Return the [x, y] coordinate for the center point of the cell that contains the specified text.  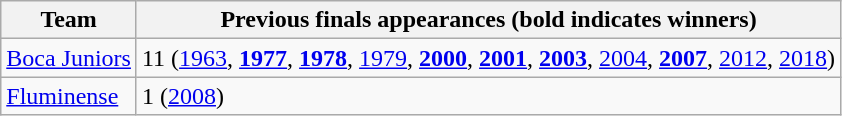
11 (1963, 1977, 1978, 1979, 2000, 2001, 2003, 2004, 2007, 2012, 2018) [488, 58]
1 (2008) [488, 96]
Previous finals appearances (bold indicates winners) [488, 20]
Boca Juniors [69, 58]
Fluminense [69, 96]
Team [69, 20]
